Return the [x, y] coordinate for the center point of the cell that contains the specified text.  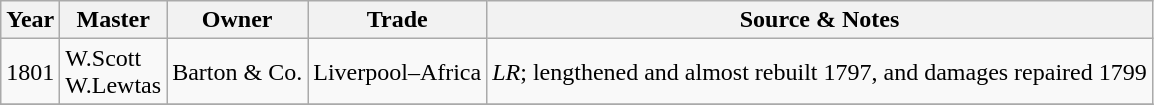
Source & Notes [820, 20]
Barton & Co. [238, 72]
W.ScottW.Lewtas [114, 72]
Owner [238, 20]
Year [30, 20]
1801 [30, 72]
Master [114, 20]
Liverpool–Africa [398, 72]
LR; lengthened and almost rebuilt 1797, and damages repaired 1799 [820, 72]
Trade [398, 20]
